Return the [x, y] coordinate for the center point of the cell that contains the specified text.  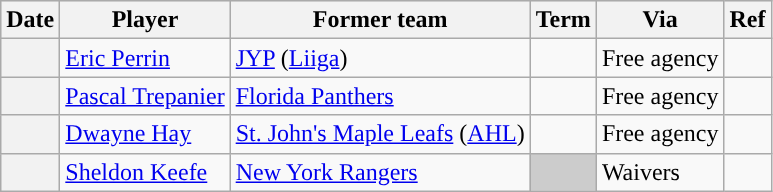
Eric Perrin [145, 58]
Term [563, 20]
St. John's Maple Leafs (AHL) [380, 134]
Florida Panthers [380, 96]
Dwayne Hay [145, 134]
New York Rangers [380, 172]
Player [145, 20]
Pascal Trepanier [145, 96]
Sheldon Keefe [145, 172]
Waivers [660, 172]
Ref [748, 20]
Date [30, 20]
JYP (Liiga) [380, 58]
Via [660, 20]
Former team [380, 20]
